Detect which cell encompasses the target text, then output its (x, y) center coordinate. 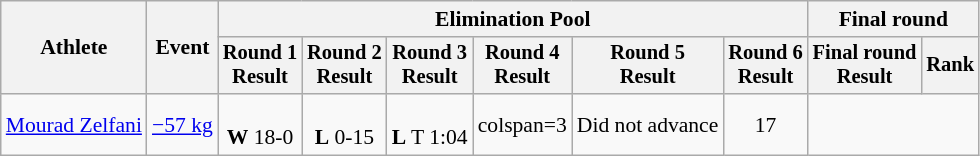
Round 1Result (260, 66)
17 (765, 124)
Event (182, 48)
L T 1:04 (430, 124)
L 0-15 (344, 124)
Did not advance (648, 124)
−57 kg (182, 124)
W 18-0 (260, 124)
Round 5Result (648, 66)
Round 4Result (522, 66)
colspan=3 (522, 124)
Elimination Pool (513, 19)
Final round (894, 19)
Round 3Result (430, 66)
Round 2Result (344, 66)
Athlete (74, 48)
Final roundResult (865, 66)
Round 6Result (765, 66)
Mourad Zelfani (74, 124)
Rank (950, 66)
